Capture the cell that displays the provided text and extract its [x, y] central coordinate. 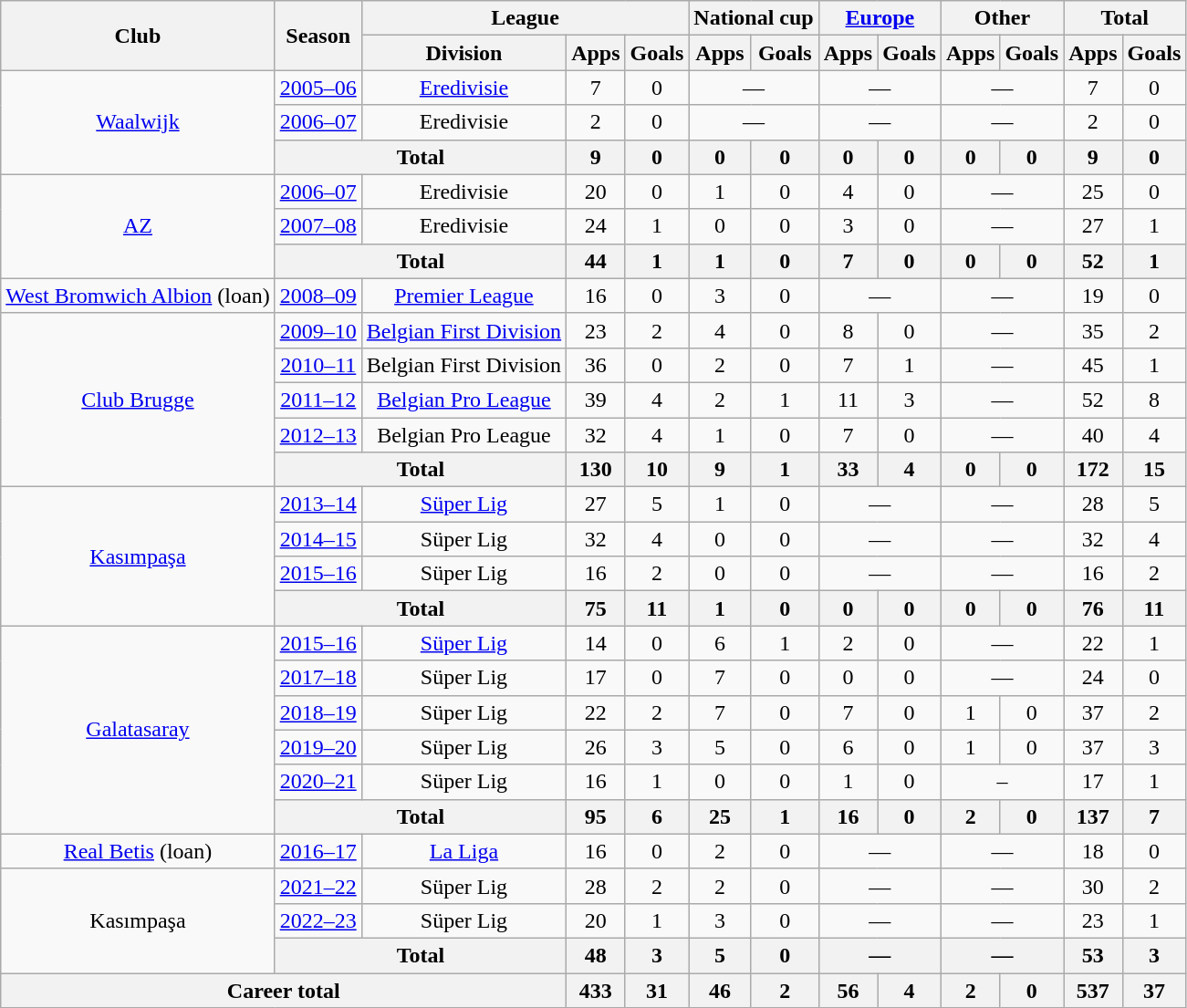
National cup [754, 18]
40 [1093, 435]
137 [1093, 816]
AZ [138, 226]
10 [657, 470]
15 [1154, 470]
Club Brugge [138, 400]
2022–23 [318, 920]
2008–09 [318, 296]
18 [1093, 851]
2012–13 [318, 435]
537 [1093, 990]
172 [1093, 470]
Other [1002, 18]
Club [138, 36]
Premier League [463, 296]
39 [596, 400]
53 [1093, 955]
2017–18 [318, 678]
West Bromwich Albion (loan) [138, 296]
Galatasaray [138, 730]
26 [596, 747]
Europe [880, 18]
19 [1093, 296]
2009–10 [318, 330]
2005–06 [318, 88]
Division [463, 53]
130 [596, 470]
2013–14 [318, 504]
Waalwijk [138, 122]
35 [1093, 330]
Real Betis (loan) [138, 851]
46 [720, 990]
31 [657, 990]
La Liga [463, 851]
2007–08 [318, 226]
433 [596, 990]
56 [848, 990]
48 [596, 955]
2016–17 [318, 851]
2010–11 [318, 365]
League [526, 18]
45 [1093, 365]
44 [596, 261]
– [1002, 782]
36 [596, 365]
2020–21 [318, 782]
76 [1093, 608]
75 [596, 608]
2019–20 [318, 747]
14 [596, 643]
2021–22 [318, 886]
2014–15 [318, 539]
2011–12 [318, 400]
2018–19 [318, 712]
30 [1093, 886]
95 [596, 816]
Season [318, 36]
Career total [284, 990]
33 [848, 470]
